Identify which cell holds the provided text, then report its (X, Y) central coordinate. 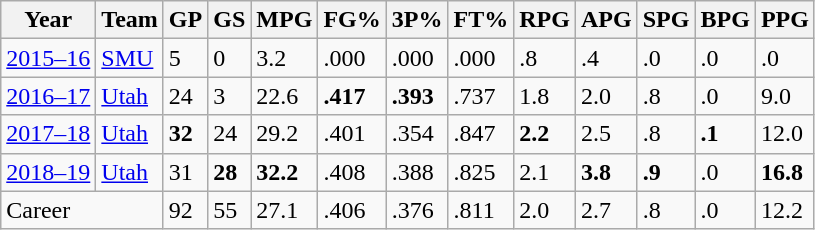
2018–19 (48, 172)
.4 (606, 58)
2015–16 (48, 58)
.376 (417, 210)
SPG (666, 20)
2016–17 (48, 96)
3 (230, 96)
2.2 (545, 134)
Year (48, 20)
SMU (130, 58)
12.0 (784, 134)
FT% (481, 20)
2.5 (606, 134)
3.8 (606, 172)
PPG (784, 20)
FG% (352, 20)
RPG (545, 20)
16.8 (784, 172)
.825 (481, 172)
GP (185, 20)
.417 (352, 96)
55 (230, 210)
Team (130, 20)
.401 (352, 134)
5 (185, 58)
0 (230, 58)
.393 (417, 96)
Career (82, 210)
APG (606, 20)
.847 (481, 134)
.9 (666, 172)
BPG (725, 20)
28 (230, 172)
32.2 (284, 172)
.388 (417, 172)
92 (185, 210)
.811 (481, 210)
1.8 (545, 96)
.1 (725, 134)
2.1 (545, 172)
.354 (417, 134)
2017–18 (48, 134)
12.2 (784, 210)
.737 (481, 96)
29.2 (284, 134)
31 (185, 172)
.408 (352, 172)
9.0 (784, 96)
3P% (417, 20)
32 (185, 134)
.406 (352, 210)
MPG (284, 20)
GS (230, 20)
22.6 (284, 96)
2.7 (606, 210)
27.1 (284, 210)
3.2 (284, 58)
